Identify which cell holds the provided text, then report its [X, Y] central coordinate. 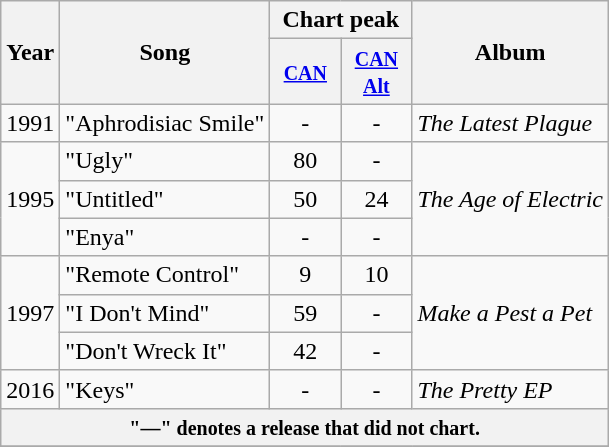
24 [376, 199]
"Ugly" [165, 161]
Song [165, 52]
1991 [30, 123]
42 [306, 351]
The Pretty EP [510, 389]
Make a Pest a Pet [510, 313]
"Remote Control" [165, 275]
2016 [30, 389]
"—" denotes a release that did not chart. [305, 427]
"Keys" [165, 389]
"Untitled" [165, 199]
"I Don't Mind" [165, 313]
50 [306, 199]
Chart peak [341, 20]
"Don't Wreck It" [165, 351]
Album [510, 52]
"Aphrodisiac Smile" [165, 123]
Year [30, 52]
59 [306, 313]
CANAlt [376, 72]
The Latest Plague [510, 123]
"Enya" [165, 237]
80 [306, 161]
The Age of Electric [510, 199]
1997 [30, 313]
10 [376, 275]
1995 [30, 199]
CAN [306, 72]
9 [306, 275]
